Determine the [x, y] coordinate at the center of the cell enclosing the given text.  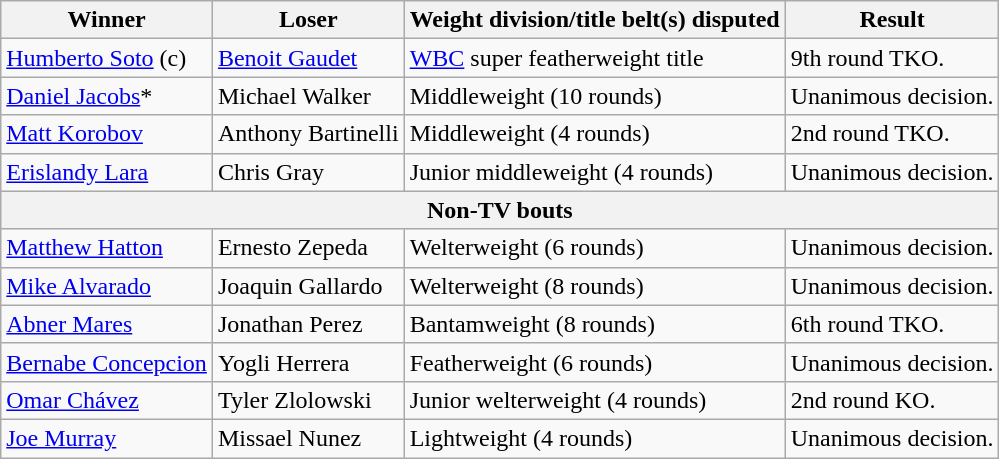
Lightweight (4 rounds) [594, 438]
Result [892, 20]
Middleweight (4 rounds) [594, 134]
Weight division/title belt(s) disputed [594, 20]
Tyler Zlolowski [308, 400]
Matthew Hatton [107, 248]
2nd round KO. [892, 400]
Non-TV bouts [500, 210]
Bantamweight (8 rounds) [594, 324]
Junior middleweight (4 rounds) [594, 172]
WBC super featherweight title [594, 58]
Junior welterweight (4 rounds) [594, 400]
Welterweight (6 rounds) [594, 248]
Abner Mares [107, 324]
Chris Gray [308, 172]
Welterweight (8 rounds) [594, 286]
Michael Walker [308, 96]
Joe Murray [107, 438]
Loser [308, 20]
Jonathan Perez [308, 324]
Missael Nunez [308, 438]
Ernesto Zepeda [308, 248]
Yogli Herrera [308, 362]
Mike Alvarado [107, 286]
Humberto Soto (c) [107, 58]
6th round TKO. [892, 324]
Matt Korobov [107, 134]
2nd round TKO. [892, 134]
Middleweight (10 rounds) [594, 96]
Benoit Gaudet [308, 58]
Omar Chávez [107, 400]
9th round TKO. [892, 58]
Bernabe Concepcion [107, 362]
Daniel Jacobs* [107, 96]
Winner [107, 20]
Joaquin Gallardo [308, 286]
Anthony Bartinelli [308, 134]
Featherweight (6 rounds) [594, 362]
Erislandy Lara [107, 172]
